Scan for the cell matching the given text and deliver its [X, Y] coordinate at center. 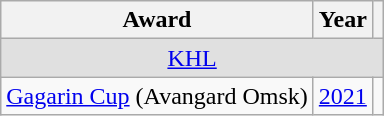
KHL [192, 58]
Award [158, 20]
2021 [342, 96]
Year [342, 20]
Gagarin Cup (Avangard Omsk) [158, 96]
